Output the [x, y] coordinate of the center of the cell containing the given text.  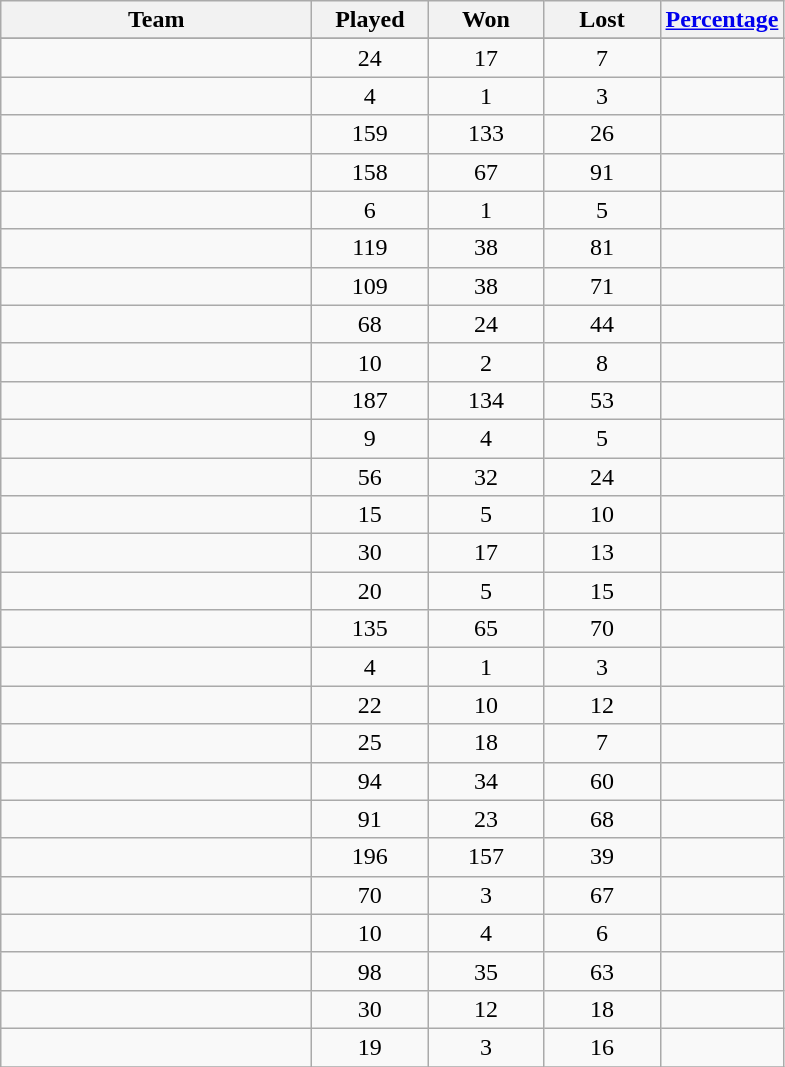
35 [486, 971]
94 [370, 781]
2 [486, 362]
13 [602, 553]
196 [370, 857]
81 [602, 248]
158 [370, 172]
Percentage [722, 20]
20 [370, 591]
53 [602, 400]
19 [370, 1047]
157 [486, 857]
134 [486, 400]
135 [370, 629]
Played [370, 20]
119 [370, 248]
63 [602, 971]
39 [602, 857]
187 [370, 400]
32 [486, 477]
22 [370, 705]
8 [602, 362]
98 [370, 971]
34 [486, 781]
60 [602, 781]
109 [370, 286]
71 [602, 286]
159 [370, 134]
133 [486, 134]
Team [156, 20]
44 [602, 324]
9 [370, 438]
65 [486, 629]
23 [486, 819]
56 [370, 477]
Lost [602, 20]
26 [602, 134]
Won [486, 20]
25 [370, 743]
16 [602, 1047]
